Return (X, Y) of the center of cell containing provided text 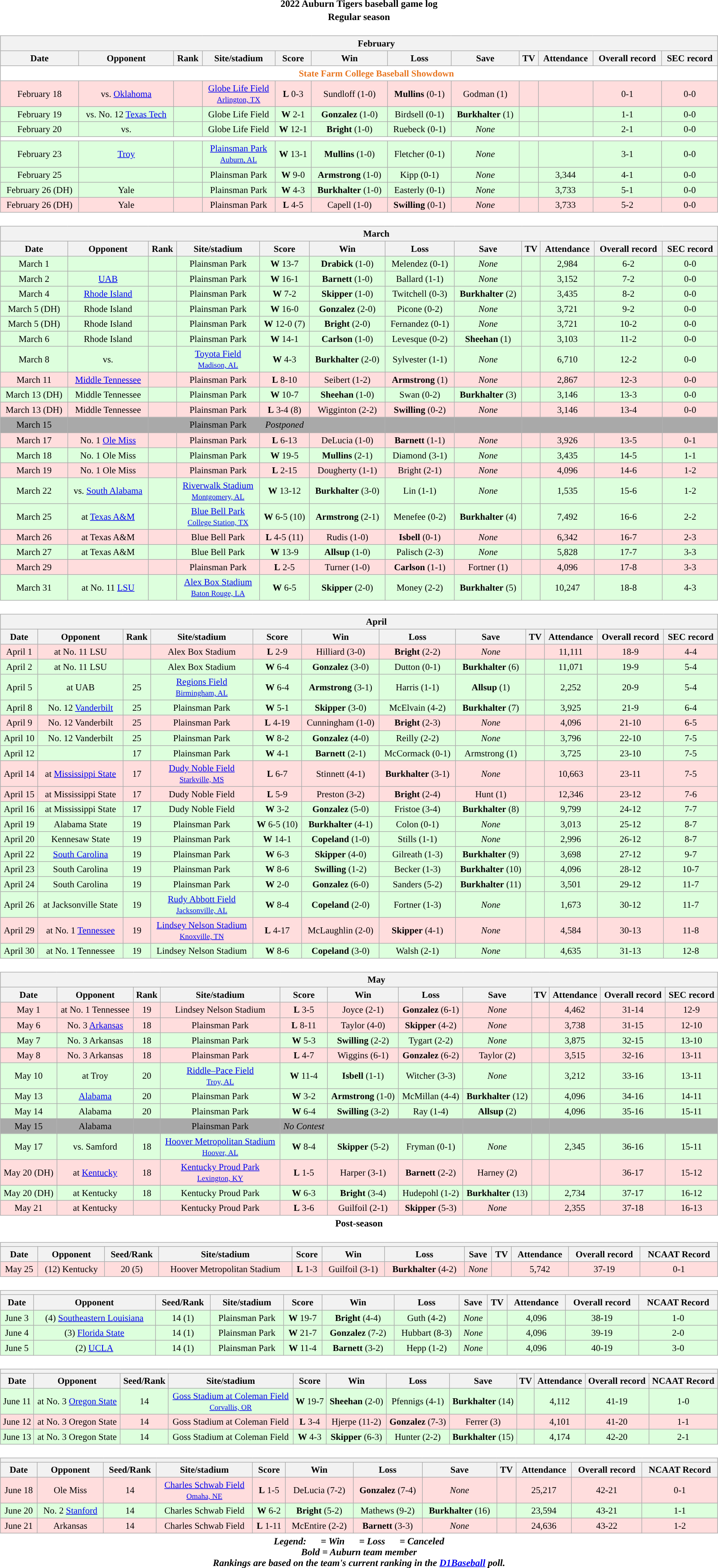
May 17 (29, 1147)
23-10 (630, 753)
3,013 (571, 824)
W 19-5 (284, 455)
Taylor (2) (497, 1055)
March (359, 233)
Walsh (2-1) (417, 951)
Ballard (1-1) (420, 279)
March 31 (34, 588)
Fristoe (3-4) (417, 809)
Burkhalter (12) (497, 1096)
Burkhalter (1) (485, 115)
Lindsey Nelson StadiumKnoxville, TN (202, 931)
18-8 (628, 588)
June 3 (17, 1318)
5,828 (567, 552)
Godman (1) (485, 94)
Guth (4-2) (427, 1318)
Riddle–Pace FieldTroy, AL (220, 1075)
3,344 (565, 175)
2,252 (571, 687)
Sheehan (2-0) (357, 1401)
12-8 (691, 951)
April 24 (19, 884)
Gonzalez (7-3) (417, 1422)
May 8 (29, 1055)
February (359, 43)
Globe Life FieldArlington, TX (239, 94)
6-5 (691, 723)
7,492 (567, 517)
March 2 (34, 279)
Drabick (1-0) (348, 263)
Bright (4-4) (358, 1318)
W 16-0 (284, 309)
W 16-1 (284, 279)
May 10 (29, 1075)
13-5 (628, 440)
Hunt (1) (491, 794)
Dougherty (1-1) (348, 470)
February 25 (40, 175)
Rudy Abbott FieldJacksonville, AL (202, 905)
Burkhalter (9) (491, 854)
3,875 (575, 1040)
Hilliard (3-0) (341, 652)
Sundloff (1-0) (349, 94)
(2) UCLA (94, 1348)
April 15 (19, 794)
June 21 (19, 1526)
W 13-1 (293, 154)
Picone (0-2) (420, 309)
W 12-0 (7) (284, 324)
Burkhalter (10) (491, 869)
Barnett (1-1) (420, 440)
March 4 (34, 294)
McEntire (2-2) (319, 1526)
3-1 (627, 154)
No. 2 Stanford (71, 1511)
L 8-11 (304, 1025)
Bright (2-4) (417, 794)
March 19 (34, 470)
8-2 (628, 294)
Arkansas (71, 1526)
Swilling (1-2) (341, 869)
31-15 (633, 1025)
Carlson (1-0) (348, 339)
2-2 (690, 517)
McCormack (0-1) (417, 753)
Hubbart (8-3) (427, 1333)
Joyce (2-1) (363, 1010)
March 8 (34, 360)
32-16 (633, 1055)
30-13 (630, 931)
3,501 (571, 884)
Blue Bell ParkCollege Station, TX (218, 517)
Ray (1-4) (431, 1111)
McMillan (4-4) (431, 1096)
W 7-2 (284, 294)
April 23 (19, 869)
13-10 (692, 1040)
28-12 (630, 869)
1,673 (571, 905)
Skipper (4-0) (341, 854)
W 6-2 (269, 1511)
Skipper (6-3) (357, 1437)
Turner (1-0) (348, 567)
Armstrong (3-1) (341, 687)
Skipper (4-2) (431, 1025)
Charles Schwab FieldOmaha, NE (204, 1490)
March 27 (34, 552)
Bright (2-2) (417, 652)
4-4 (691, 652)
W 21-7 (303, 1333)
May 25 (19, 1269)
vs. Samford (95, 1147)
Hoover Metropolitan Stadium (225, 1269)
13-4 (628, 410)
April 19 (19, 824)
W 12-1 (293, 129)
Hunter (2-2) (417, 1437)
April 9 (19, 723)
W 2-0 (277, 884)
May 15 (29, 1126)
Gonzalez (7-2) (358, 1333)
3,796 (571, 738)
May 7 (29, 1040)
April 22 (19, 854)
35-16 (633, 1111)
Mathews (9-2) (388, 1511)
12-2 (628, 360)
2,996 (571, 839)
4,101 (560, 1422)
6,710 (567, 360)
Isbell (1-1) (363, 1075)
5-2 (627, 205)
10,663 (571, 774)
20-9 (630, 687)
May 21 (29, 1208)
24-12 (630, 809)
Swilling (0-2) (420, 410)
Gonzalez (6-2) (431, 1055)
Skipper (4-1) (417, 931)
Kentucky Proud ParkLexington, KY (220, 1172)
April 26 (19, 905)
3,515 (575, 1055)
Swilling (3-2) (363, 1111)
May 13 (29, 1096)
L 4-5 (11) (284, 537)
37-18 (633, 1208)
Regions FieldBirmingham, AL (202, 687)
3,925 (571, 708)
L 2-9 (277, 652)
Sanders (5-2) (417, 884)
11-2 (628, 339)
Fletcher (0-1) (420, 154)
Bright (2-1) (420, 470)
at Jacksonville State (81, 905)
Harris (1-1) (417, 687)
32-15 (633, 1040)
L 3-6 (304, 1208)
20 (5) (131, 1269)
7-6 (691, 794)
Guilfoil (3-1) (353, 1269)
June 4 (17, 1333)
7-7 (691, 809)
Swan (0-2) (420, 395)
Burkhalter (3-1) (417, 774)
Hjerpe (11-2) (357, 1422)
April 29 (19, 931)
April 14 (19, 774)
Swilling (0-1) (420, 205)
Preston (3-2) (341, 794)
43-22 (607, 1526)
Mullins (1-0) (349, 154)
23-12 (630, 794)
March 1 (34, 263)
W 13-7 (284, 263)
Burkhalter (4-1) (341, 824)
February 18 (40, 94)
April 12 (19, 753)
3,698 (571, 854)
3,738 (575, 1025)
4-3 (690, 588)
3-0 (678, 1348)
Fernandez (0-1) (420, 324)
Burkhalter (1-0) (349, 190)
11,111 (571, 652)
2,984 (567, 263)
Troy (127, 154)
May 14 (29, 1111)
Mullins (0-1) (420, 94)
Becker (1-3) (417, 869)
12-9 (692, 1010)
2,734 (575, 1193)
12-10 (692, 1025)
Burkhalter (15) (483, 1437)
June 5 (17, 1348)
Gonzalez (4-0) (341, 738)
37-17 (633, 1193)
Lin (1-1) (420, 491)
36-17 (633, 1172)
17-7 (628, 552)
Cunningham (1-0) (341, 723)
34-16 (633, 1096)
(4) Southeastern Louisiana (94, 1318)
10-7 (691, 869)
L 4-17 (277, 931)
Burkhalter (6) (491, 667)
Alabama State (81, 824)
Witcher (3-3) (431, 1075)
23,594 (544, 1511)
Copeland (3-0) (341, 951)
Palisch (2-3) (420, 552)
9-2 (628, 309)
Barnett (1-0) (348, 279)
25,217 (544, 1490)
May 1 (29, 1010)
State Farm College Baseball Showdown (359, 73)
McLaughlin (2-0) (341, 931)
Burkhalter (5) (488, 588)
Bright (5-2) (319, 1511)
March 29 (34, 567)
Rudis (1-0) (348, 537)
9,799 (571, 809)
Burkhalter (11) (491, 884)
L 6-13 (284, 440)
Burkhalter (4-2) (425, 1269)
4,174 (560, 1437)
Swilling (2-2) (363, 1040)
29-12 (630, 884)
Bright (2-3) (417, 723)
5-1 (627, 190)
June 11 (17, 1401)
April 30 (19, 951)
Postponed (284, 425)
Allsup (1-0) (348, 552)
Harney (2) (497, 1172)
(12) Kentucky (71, 1269)
14-11 (692, 1096)
15-12 (692, 1172)
UAB (108, 279)
38-19 (602, 1318)
L 6-7 (277, 774)
40-19 (602, 1348)
6-4 (691, 708)
Sylvester (1-1) (420, 360)
March 17 (34, 440)
Burkhalter (16) (460, 1511)
February 20 (40, 129)
Barnett (2-1) (341, 753)
Ole Miss (71, 1490)
Dutton (0-1) (417, 667)
Kipp (0-1) (420, 175)
23-11 (630, 774)
June 20 (19, 1511)
Copeland (1-0) (341, 839)
June 13 (17, 1437)
Gonzalez (6-0) (341, 884)
March 6 (34, 339)
2-0 (678, 1333)
42-20 (617, 1437)
Wiggins (6-1) (363, 1055)
February 23 (40, 154)
McElvain (4-2) (417, 708)
39-19 (602, 1333)
Burkhalter (2) (488, 294)
Fortner (1) (488, 567)
Diamond (3-1) (420, 455)
W 5-3 (304, 1040)
Skipper (3-0) (341, 708)
L 2-5 (284, 567)
16-12 (692, 1193)
2,867 (567, 380)
Stills (1-1) (417, 839)
May 6 (29, 1025)
Tygart (2-2) (431, 1040)
Birdsell (0-1) (420, 115)
41-20 (617, 1422)
Gonzalez (2-0) (348, 309)
April 2 (19, 667)
at Troy (95, 1075)
March 22 (34, 491)
April 8 (19, 708)
vs. South Alabama (108, 491)
Alex Box StadiumBaton Rouge, LA (218, 588)
L 1-3 (307, 1269)
1,535 (567, 491)
3,926 (567, 440)
March 25 (34, 517)
17-8 (628, 567)
No Contest (304, 1126)
26-12 (630, 839)
3,725 (571, 753)
22-10 (630, 738)
4,635 (571, 951)
Reilly (2-2) (417, 738)
4,584 (571, 931)
Burkhalter (8) (491, 809)
L 0-3 (293, 94)
4,462 (575, 1010)
10,247 (567, 588)
36-16 (633, 1147)
April 16 (19, 809)
L 3-4 (8) (284, 410)
Skipper (2-0) (348, 588)
Guilfoil (2-1) (363, 1208)
Colon (0-1) (417, 824)
Dudy Noble FieldStarkville, MS (202, 774)
March 15 (34, 425)
5,742 (540, 1269)
2,355 (575, 1208)
30-12 (630, 905)
Skipper (1-0) (348, 294)
L 2-15 (284, 470)
16-6 (628, 517)
42-21 (607, 1490)
16-7 (628, 537)
Bright (3-4) (363, 1193)
Stinnett (4-1) (341, 774)
21-9 (630, 708)
12-3 (628, 380)
6-2 (628, 263)
4,112 (560, 1401)
Hepp (1-2) (427, 1348)
L 3-5 (304, 1010)
37-19 (604, 1269)
Armstrong (2-1) (348, 517)
Gonzalez (7-4) (388, 1490)
L 5-9 (277, 794)
Capell (1-0) (349, 205)
W 10-7 (284, 395)
Burkhalter (13) (497, 1193)
April 5 (19, 687)
Plainsman ParkAuburn, AL (239, 154)
Hoover Metropolitan StadiumHoover, AL (220, 1147)
3,152 (567, 279)
7-2 (628, 279)
vs. Oklahoma (127, 94)
Money (2-2) (420, 588)
June 18 (19, 1490)
Easterly (0-1) (420, 190)
W 9-0 (293, 175)
Burkhalter (4) (488, 517)
Twitchell (0-3) (420, 294)
W 2-1 (293, 115)
Harper (3-1) (363, 1172)
Bright (1-0) (349, 129)
Ruebeck (0-1) (420, 129)
Sheehan (1-0) (348, 395)
May (359, 980)
Sheehan (1) (488, 339)
DeLucia (7-2) (319, 1490)
Burkhalter (3-0) (348, 491)
L 8-10 (284, 380)
9-7 (691, 854)
W 13-9 (284, 552)
Gilreath (1-3) (417, 854)
Burkhalter (3) (488, 395)
Copeland (2-0) (341, 905)
L 4-19 (277, 723)
Allsup (1) (491, 687)
L 1-11 (269, 1526)
2-3 (690, 537)
Gonzalez (3-0) (341, 667)
Riverwalk StadiumMontgomery, AL (218, 491)
Melendez (0-1) (420, 263)
Gonzalez (5-0) (341, 809)
(3) Florida State (94, 1333)
Fryman (0-1) (431, 1147)
19-9 (630, 667)
12,346 (571, 794)
Gonzalez (1-0) (349, 115)
31-13 (630, 951)
33-16 (633, 1075)
Barnett (3-2) (358, 1348)
Ferrer (3) (483, 1422)
June 12 (17, 1422)
Menefee (0-2) (420, 517)
L 4-5 (293, 205)
Pfennigs (4-1) (417, 1401)
Toyota FieldMadison, AL (218, 360)
Skipper (5-3) (431, 1208)
Bright (2-0) (348, 324)
31-14 (633, 1010)
W 4-1 (277, 753)
Barnett (2-2) (431, 1172)
3,212 (575, 1075)
43-21 (607, 1511)
2,345 (575, 1147)
March 18 (34, 455)
L 4-7 (304, 1055)
21-10 (630, 723)
W 6-5 (284, 588)
3,103 (567, 339)
10-2 (628, 324)
Taylor (4-0) (363, 1025)
14-5 (628, 455)
Isbell (0-1) (420, 537)
April 1 (19, 652)
Wigginton (2-2) (348, 410)
Burkhalter (7) (491, 708)
11,071 (571, 667)
24,636 (544, 1526)
15-6 (628, 491)
11-8 (691, 931)
16-13 (692, 1208)
L 3-4 (310, 1422)
W 13-12 (284, 491)
Carlson (1-1) (420, 567)
Levesque (0-2) (420, 339)
Fortner (1-3) (417, 905)
April 10 (19, 738)
Seibert (1-2) (348, 380)
February 19 (40, 115)
W 5-1 (277, 708)
Hudepohl (1-2) (431, 1193)
April (359, 622)
April 20 (19, 839)
25-12 (630, 824)
Allsup (2) (497, 1111)
Barnett (3-3) (388, 1526)
Skipper (5-2) (363, 1147)
vs. No. 12 Texas Tech (127, 115)
4-1 (627, 175)
Burkhalter (14) (483, 1401)
27-12 (630, 854)
14-6 (628, 470)
41-19 (617, 1401)
March 26 (34, 537)
6,342 (567, 537)
18-9 (630, 652)
Mullins (2-1) (348, 455)
Burkhalter (2-0) (348, 360)
at UAB (81, 687)
13-3 (628, 395)
Kennesaw State (81, 839)
Goss Stadium at Coleman FieldCorvallis, OR (231, 1401)
Gonzalez (6-1) (431, 1010)
DeLucia (1-0) (348, 440)
March 11 (34, 380)
W 8-2 (277, 738)
